Return (X, Y) of the center of cell containing provided text 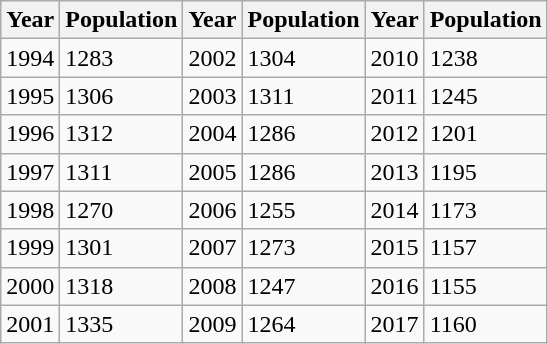
1157 (486, 248)
1283 (122, 58)
1306 (122, 96)
1201 (486, 134)
2001 (30, 324)
1245 (486, 96)
2003 (212, 96)
1160 (486, 324)
1304 (304, 58)
1997 (30, 172)
1195 (486, 172)
2002 (212, 58)
2008 (212, 286)
1996 (30, 134)
1155 (486, 286)
1312 (122, 134)
2016 (394, 286)
1270 (122, 210)
1238 (486, 58)
2014 (394, 210)
2012 (394, 134)
1264 (304, 324)
1335 (122, 324)
1999 (30, 248)
2013 (394, 172)
2007 (212, 248)
1273 (304, 248)
1173 (486, 210)
1247 (304, 286)
2005 (212, 172)
1995 (30, 96)
1255 (304, 210)
1301 (122, 248)
1318 (122, 286)
2010 (394, 58)
2006 (212, 210)
1998 (30, 210)
2004 (212, 134)
1994 (30, 58)
2017 (394, 324)
2000 (30, 286)
2011 (394, 96)
2015 (394, 248)
2009 (212, 324)
